Output the (X, Y) coordinate of the center of the cell containing the given text.  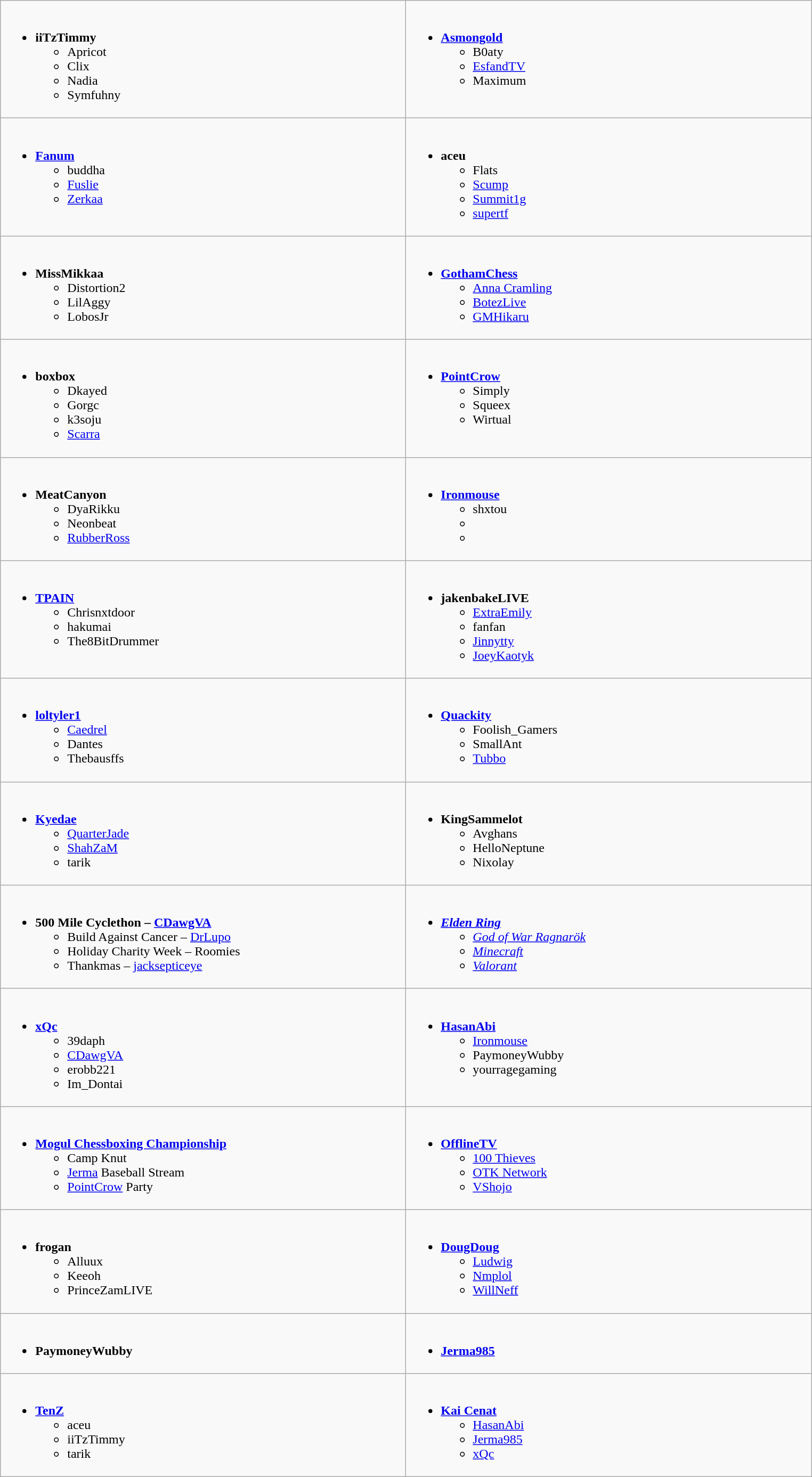
iiTzTimmyApricotClixNadiaSymfuhny (204, 60)
DougDougLudwigNmplolWillNeff (608, 1261)
MeatCanyonDyaRikkuNeonbeatRubberRoss (204, 509)
AsmongoldB0atyEsfandTVMaximum (608, 60)
PointCrowSimplySqueexWirtual (608, 399)
TenZaceuiiTzTimmytarik (204, 1425)
MissMikkaaDistortion2LilAggyLobosJr (204, 288)
boxboxDkayedGorgck3sojuScarra (204, 399)
PaymoneyWubby (204, 1343)
Jerma985 (608, 1343)
Ironmouseshxtou (608, 509)
Elden RingGod of War RagnarökMinecraftValorant (608, 937)
FanumbuddhaFuslieZerkaa (204, 177)
froganAlluuxKeeohPrinceZamLIVE (204, 1261)
TPAINChrisnxtdoorhakumaiThe8BitDrummer (204, 619)
KyedaeQuarterJadeShahZaMtarik (204, 833)
KingSammelotAvghansHelloNeptuneNixolay (608, 833)
500 Mile Cyclethon – CDawgVABuild Against Cancer – DrLupoHoliday Charity Week – RoomiesThankmas – jacksepticeye (204, 937)
HasanAbiIronmousePaymoneyWubbyyourragegaming (608, 1048)
xQc39daphCDawgVAerobb221Im_Dontai (204, 1048)
OfflineTV100 ThievesOTK NetworkVShojo (608, 1158)
loltyler1CaedrelDantesThebausffs (204, 730)
Kai CenatHasanAbiJerma985xQc (608, 1425)
GothamChessAnna CramlingBotezLiveGMHikaru (608, 288)
jakenbakeLIVEExtraEmilyfanfanJinnyttyJoeyKaotyk (608, 619)
aceuFlatsScumpSummit1gsupertf (608, 177)
QuackityFoolish_GamersSmallAntTubbo (608, 730)
Mogul Chessboxing ChampionshipCamp KnutJerma Baseball StreamPointCrow Party (204, 1158)
